Pinpoint the cell where the given text exists, returning its (x, y) midpoint coordinate. 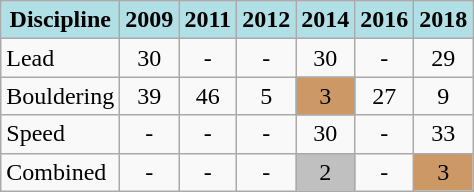
33 (444, 134)
Lead (60, 58)
Bouldering (60, 96)
2009 (150, 20)
2 (326, 172)
29 (444, 58)
5 (266, 96)
2014 (326, 20)
2016 (384, 20)
27 (384, 96)
Speed (60, 134)
2018 (444, 20)
9 (444, 96)
Discipline (60, 20)
46 (208, 96)
2011 (208, 20)
2012 (266, 20)
Combined (60, 172)
39 (150, 96)
